Locate the cell with the specified text and output its (x, y) center coordinate. 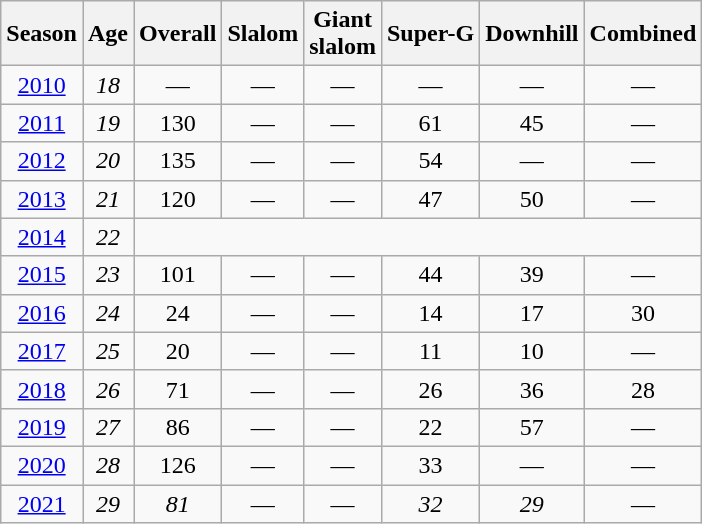
130 (178, 123)
2010 (42, 85)
101 (178, 275)
61 (430, 123)
44 (430, 275)
2016 (42, 313)
21 (108, 199)
10 (532, 351)
Giantslalom (343, 34)
120 (178, 199)
2017 (42, 351)
2013 (42, 199)
54 (430, 161)
11 (430, 351)
2021 (42, 503)
Super-G (430, 34)
71 (178, 389)
57 (532, 427)
Downhill (532, 34)
27 (108, 427)
30 (643, 313)
Overall (178, 34)
18 (108, 85)
Season (42, 34)
33 (430, 465)
2011 (42, 123)
135 (178, 161)
36 (532, 389)
86 (178, 427)
2019 (42, 427)
2014 (42, 237)
2012 (42, 161)
50 (532, 199)
47 (430, 199)
19 (108, 123)
45 (532, 123)
23 (108, 275)
Combined (643, 34)
32 (430, 503)
2018 (42, 389)
17 (532, 313)
126 (178, 465)
81 (178, 503)
25 (108, 351)
2020 (42, 465)
Age (108, 34)
39 (532, 275)
2015 (42, 275)
Slalom (263, 34)
14 (430, 313)
